Return the [X, Y] coordinate for the center point of the cell that contains the specified text.  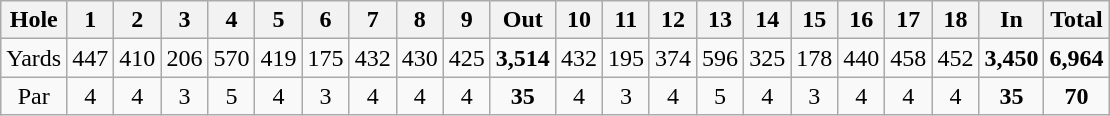
13 [720, 20]
16 [862, 20]
452 [956, 58]
8 [420, 20]
9 [466, 20]
10 [578, 20]
206 [184, 58]
Par [34, 96]
Total [1076, 20]
14 [768, 20]
325 [768, 58]
178 [814, 58]
7 [372, 20]
11 [626, 20]
Yards [34, 58]
374 [672, 58]
Hole [34, 20]
458 [908, 58]
In [1012, 20]
3,514 [522, 58]
440 [862, 58]
70 [1076, 96]
175 [326, 58]
6 [326, 20]
18 [956, 20]
447 [90, 58]
6,964 [1076, 58]
Out [522, 20]
12 [672, 20]
3,450 [1012, 58]
596 [720, 58]
570 [232, 58]
2 [138, 20]
430 [420, 58]
17 [908, 20]
425 [466, 58]
15 [814, 20]
195 [626, 58]
1 [90, 20]
410 [138, 58]
419 [278, 58]
